Locate the cell with the specified text and output its [X, Y] center coordinate. 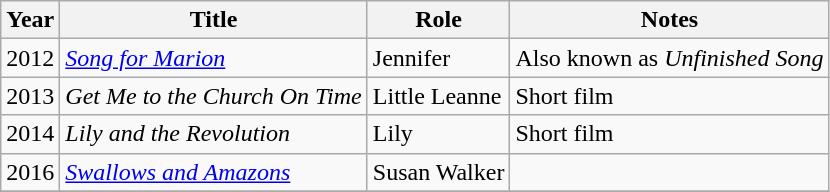
2016 [30, 172]
Little Leanne [438, 96]
2013 [30, 96]
Swallows and Amazons [214, 172]
Also known as Unfinished Song [670, 58]
2012 [30, 58]
Lily [438, 134]
Lily and the Revolution [214, 134]
Title [214, 20]
Notes [670, 20]
Get Me to the Church On Time [214, 96]
Song for Marion [214, 58]
Jennifer [438, 58]
Year [30, 20]
Role [438, 20]
2014 [30, 134]
Susan Walker [438, 172]
